Capture the cell that displays the provided text and extract its (X, Y) central coordinate. 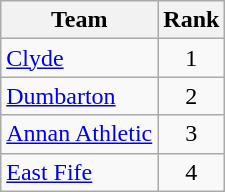
2 (192, 96)
Team (80, 20)
1 (192, 58)
East Fife (80, 172)
4 (192, 172)
Clyde (80, 58)
Dumbarton (80, 96)
Rank (192, 20)
Annan Athletic (80, 134)
3 (192, 134)
